Identify which cell holds the provided text, then report its [X, Y] central coordinate. 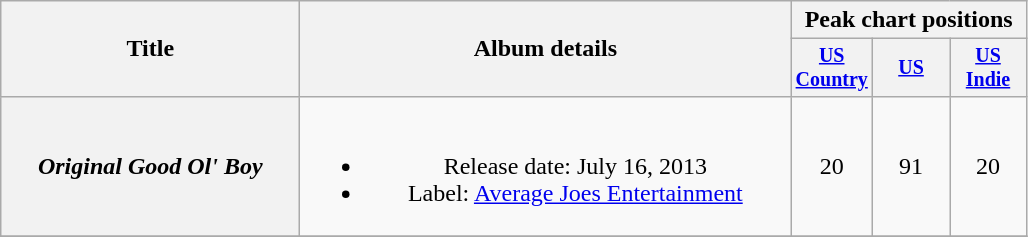
Peak chart positions [909, 20]
Release date: July 16, 2013Label: Average Joes Entertainment [546, 166]
Original Good Ol' Boy [150, 166]
US [912, 68]
US Country [832, 68]
Title [150, 49]
91 [912, 166]
Album details [546, 49]
USIndie [988, 68]
